Detect which cell encompasses the target text, then output its [X, Y] center coordinate. 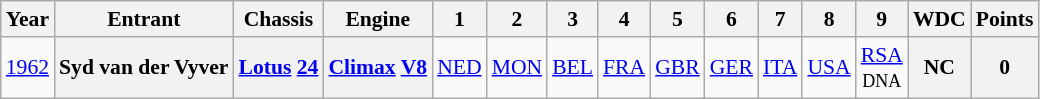
FRA [624, 68]
Engine [378, 19]
Syd van der Vyver [144, 68]
Lotus 24 [279, 68]
NED [459, 68]
6 [732, 19]
4 [624, 19]
GER [732, 68]
5 [678, 19]
0 [1005, 68]
Entrant [144, 19]
2 [518, 19]
USA [828, 68]
NC [940, 68]
MON [518, 68]
8 [828, 19]
1962 [28, 68]
WDC [940, 19]
1 [459, 19]
Chassis [279, 19]
Points [1005, 19]
Year [28, 19]
BEL [572, 68]
7 [780, 19]
9 [882, 19]
3 [572, 19]
RSADNA [882, 68]
GBR [678, 68]
Climax V8 [378, 68]
ITA [780, 68]
